Identify which cell holds the provided text, then report its (X, Y) central coordinate. 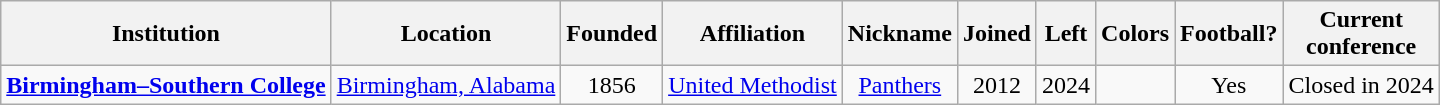
Nickname (900, 34)
Closed in 2024 (1361, 85)
Colors (1136, 34)
Birmingham, Alabama (446, 85)
2012 (996, 85)
Institution (166, 34)
Founded (612, 34)
Location (446, 34)
Joined (996, 34)
Yes (1229, 85)
Football? (1229, 34)
Currentconference (1361, 34)
Left (1066, 34)
Birmingham–Southern College (166, 85)
2024 (1066, 85)
Panthers (900, 85)
United Methodist (753, 85)
Affiliation (753, 34)
1856 (612, 85)
